For the text-containing cell, return its midpoint in [x, y] coordinate format. 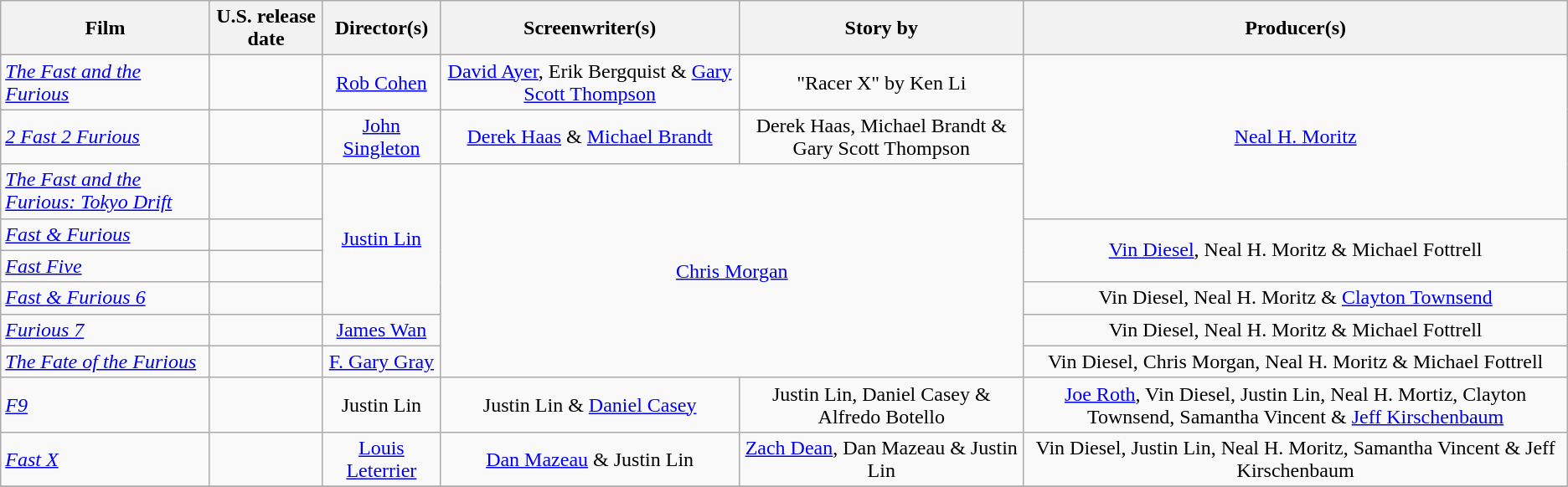
Fast X [106, 459]
Neal H. Moritz [1295, 137]
2 Fast 2 Furious [106, 137]
Vin Diesel, Justin Lin, Neal H. Moritz, Samantha Vincent & Jeff Kirschenbaum [1295, 459]
The Fast and the Furious [106, 82]
The Fast and the Furious: Tokyo Drift [106, 191]
Derek Haas & Michael Brandt [590, 137]
Fast Five [106, 266]
James Wan [382, 330]
Producer(s) [1295, 28]
Vin Diesel, Chris Morgan, Neal H. Moritz & Michael Fottrell [1295, 361]
Chris Morgan [732, 271]
Story by [881, 28]
John Singleton [382, 137]
Vin Diesel, Neal H. Moritz & Clayton Townsend [1295, 298]
Derek Haas, Michael Brandt & Gary Scott Thompson [881, 137]
Louis Leterrier [382, 459]
Director(s) [382, 28]
The Fate of the Furious [106, 361]
Film [106, 28]
F. Gary Gray [382, 361]
U.S. release date [266, 28]
David Ayer, Erik Bergquist & Gary Scott Thompson [590, 82]
Dan Mazeau & Justin Lin [590, 459]
Screenwriter(s) [590, 28]
Fast & Furious [106, 234]
Rob Cohen [382, 82]
Fast & Furious 6 [106, 298]
Furious 7 [106, 330]
Zach Dean, Dan Mazeau & Justin Lin [881, 459]
Joe Roth, Vin Diesel, Justin Lin, Neal H. Mortiz, Clayton Townsend, Samantha Vincent & Jeff Kirschenbaum [1295, 405]
Justin Lin, Daniel Casey & Alfredo Botello [881, 405]
"Racer X" by Ken Li [881, 82]
Justin Lin & Daniel Casey [590, 405]
F9 [106, 405]
